Scan for the cell matching the given text and deliver its [X, Y] coordinate at center. 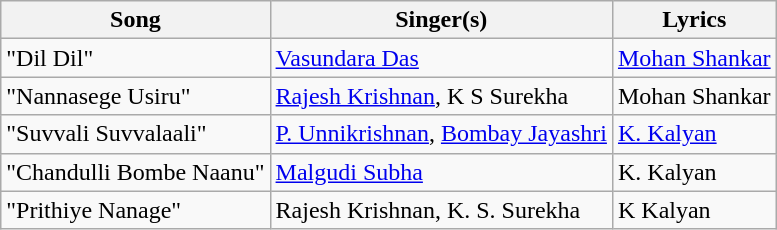
"Nannasege Usiru" [136, 96]
Rajesh Krishnan, K S Surekha [441, 96]
Singer(s) [441, 20]
"Chandulli Bombe Naanu" [136, 172]
P. Unnikrishnan, Bombay Jayashri [441, 134]
"Suvvali Suvvalaali" [136, 134]
Song [136, 20]
Vasundara Das [441, 58]
Lyrics [694, 20]
"Dil Dil" [136, 58]
K Kalyan [694, 210]
"Prithiye Nanage" [136, 210]
Rajesh Krishnan, K. S. Surekha [441, 210]
Malgudi Subha [441, 172]
